From the cell containing the given text, extract its center point as [x, y] coordinate. 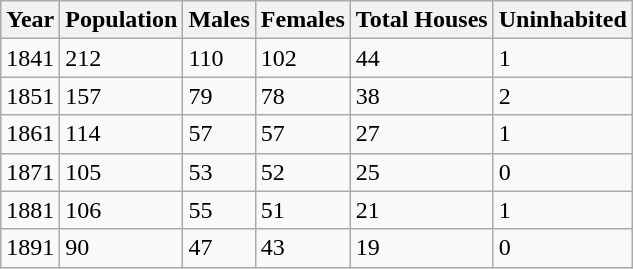
27 [422, 134]
114 [122, 134]
2 [562, 96]
1861 [30, 134]
Uninhabited [562, 20]
19 [422, 248]
79 [219, 96]
25 [422, 172]
1851 [30, 96]
106 [122, 210]
1841 [30, 58]
Males [219, 20]
51 [302, 210]
53 [219, 172]
1881 [30, 210]
Population [122, 20]
1891 [30, 248]
44 [422, 58]
Total Houses [422, 20]
Females [302, 20]
105 [122, 172]
78 [302, 96]
212 [122, 58]
43 [302, 248]
157 [122, 96]
Year [30, 20]
21 [422, 210]
52 [302, 172]
102 [302, 58]
38 [422, 96]
90 [122, 248]
110 [219, 58]
55 [219, 210]
47 [219, 248]
1871 [30, 172]
